Provide the (X, Y) coordinate of the cell's center where the given text is located.  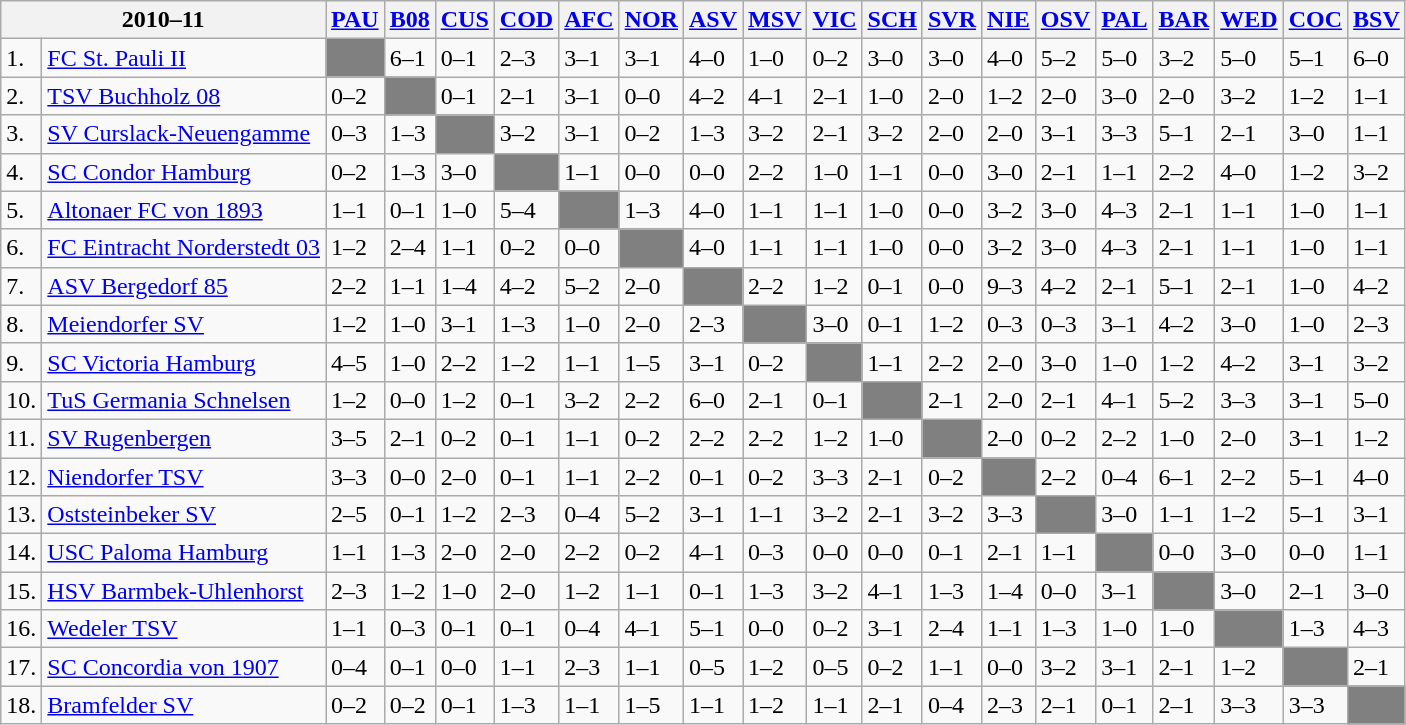
Wedeler TSV (184, 629)
SV Rugenbergen (184, 438)
13. (22, 515)
SC Victoria Hamburg (184, 362)
SVR (952, 20)
5. (22, 210)
NOR (651, 20)
MSV (775, 20)
Oststeinbeker SV (184, 515)
BSV (1377, 20)
4–5 (356, 362)
12. (22, 477)
9. (22, 362)
14. (22, 553)
Niendorfer TSV (184, 477)
BAR (1184, 20)
SC Condor Hamburg (184, 172)
WED (1249, 20)
1. (22, 58)
VIC (834, 20)
CUS (464, 20)
SCH (892, 20)
Altonaer FC von 1893 (184, 210)
6. (22, 248)
18. (22, 705)
OSV (1065, 20)
HSV Barmbek-Uhlenhorst (184, 591)
COD (526, 20)
8. (22, 324)
Bramfelder SV (184, 705)
SC Concordia von 1907 (184, 667)
3–5 (356, 438)
PAL (1124, 20)
Meiendorfer SV (184, 324)
16. (22, 629)
B08 (410, 20)
ASV (712, 20)
11. (22, 438)
FC St. Pauli II (184, 58)
4. (22, 172)
10. (22, 400)
PAU (356, 20)
2. (22, 96)
NIE (1009, 20)
15. (22, 591)
ASV Bergedorf 85 (184, 286)
17. (22, 667)
COC (1315, 20)
7. (22, 286)
SV Curslack-Neuengamme (184, 134)
AFC (589, 20)
9–3 (1009, 286)
USC Paloma Hamburg (184, 553)
TuS Germania Schnelsen (184, 400)
2–5 (356, 515)
FC Eintracht Norderstedt 03 (184, 248)
3. (22, 134)
TSV Buchholz 08 (184, 96)
2010–11 (164, 20)
5–4 (526, 210)
